Capture the cell that displays the provided text and extract its (x, y) central coordinate. 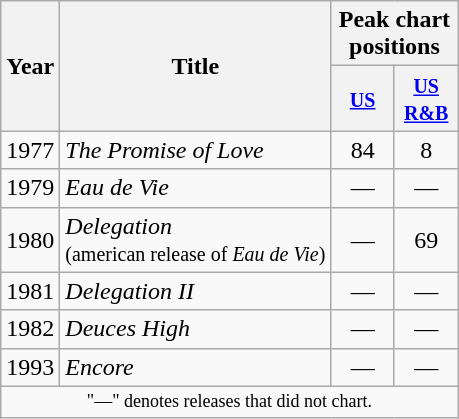
"—" denotes releases that did not chart. (230, 402)
69 (426, 240)
Eau de Vie (196, 188)
Delegation (american release of Eau de Vie) (196, 240)
1980 (30, 240)
The Promise of Love (196, 150)
US R&B (426, 98)
1982 (30, 329)
1993 (30, 367)
8 (426, 150)
Peak chart positions (394, 34)
US (363, 98)
Title (196, 66)
Year (30, 66)
Encore (196, 367)
1981 (30, 291)
Deuces High (196, 329)
Delegation II (196, 291)
1977 (30, 150)
84 (363, 150)
1979 (30, 188)
